From the cell containing the given text, extract its center point as [x, y] coordinate. 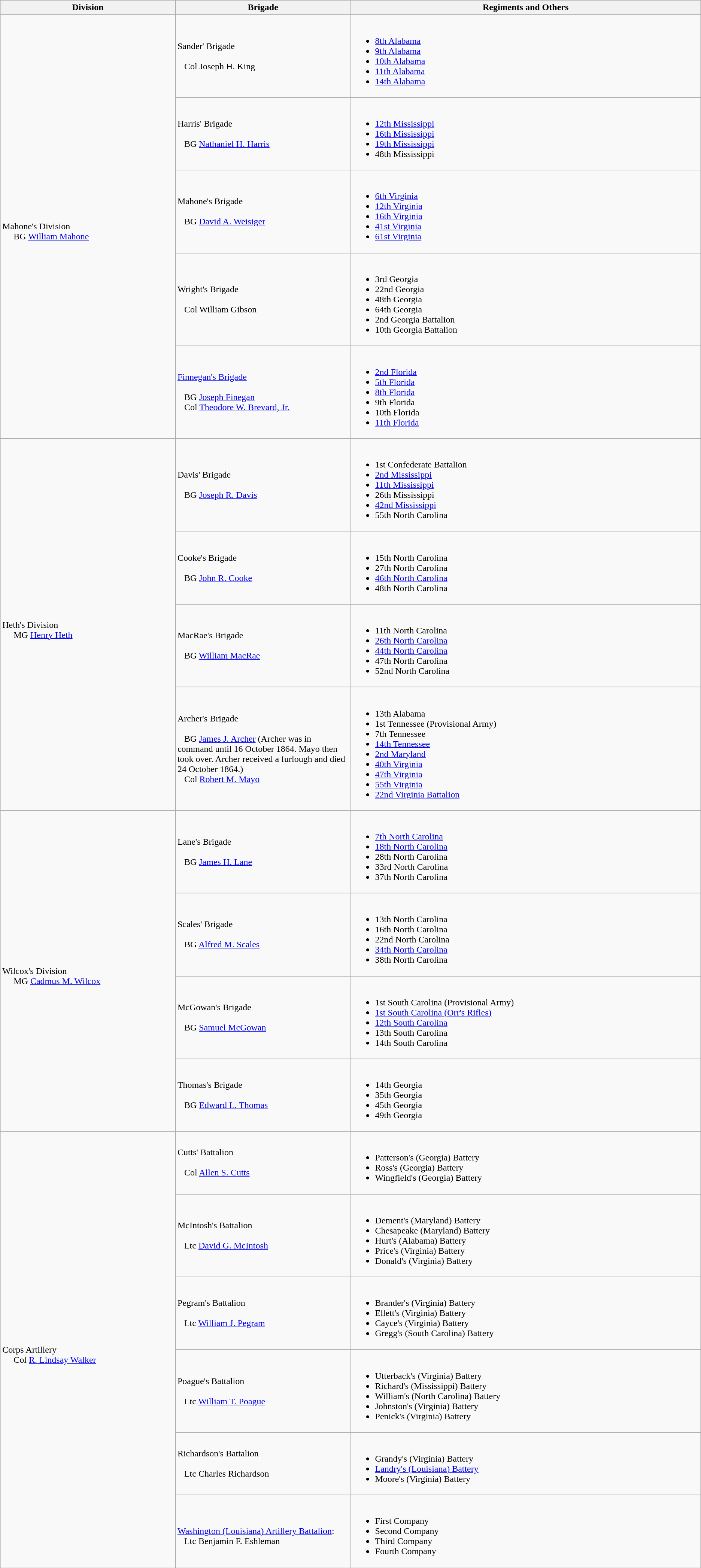
Mahone's Brigade BG David A. Weisiger [263, 211]
Lane's Brigade BG James H. Lane [263, 852]
Sander' Brigade Col Joseph H. King [263, 56]
MacRae's Brigade BG William MacRae [263, 646]
Davis' Brigade BG Joseph R. Davis [263, 485]
Brander's (Virginia) BatteryEllett's (Virginia) BatteryCayce's (Virginia) BatteryGregg's (South Carolina) Battery [526, 1313]
Poague's Battalion Ltc William T. Poague [263, 1391]
McGowan's Brigade BG Samuel McGowan [263, 1017]
Cooke's Brigade BG John R. Cooke [263, 568]
Pegram's Battalion Ltc William J. Pegram [263, 1313]
Cutts' Battalion Col Allen S. Cutts [263, 1163]
Grandy's (Virginia) BatteryLandry's (Louisiana) BatteryMoore's (Virginia) Battery [526, 1464]
Mahone's Division BG William Mahone [88, 227]
Patterson's (Georgia) BatteryRoss's (Georgia) BatteryWingfield's (Georgia) Battery [526, 1163]
Thomas's Brigade BG Edward L. Thomas [263, 1095]
11th North Carolina26th North Carolina44th North Carolina47th North Carolina52nd North Carolina [526, 646]
First CompanySecond CompanyThird CompanyFourth Company [526, 1531]
6th Virginia12th Virginia16th Virginia41st Virginia61st Virginia [526, 211]
Heth's Division MG Henry Heth [88, 624]
Dement's (Maryland) BatteryChesapeake (Maryland) BatteryHurt's (Alabama) BatteryPrice's (Virginia) BatteryDonald's (Virginia) Battery [526, 1235]
Division [88, 7]
15th North Carolina27th North Carolina46th North Carolina48th North Carolina [526, 568]
7th North Carolina18th North Carolina28th North Carolina33rd North Carolina37th North Carolina [526, 852]
13th Alabama1st Tennessee (Provisional Army)7th Tennessee14th Tennessee2nd Maryland40th Virginia47th Virginia55th Virginia22nd Virginia Battalion [526, 748]
13th North Carolina16th North Carolina22nd North Carolina34th North Carolina38th North Carolina [526, 934]
Wilcox's Division MG Cadmus M. Wilcox [88, 971]
Richardson's Battalion Ltc Charles Richardson [263, 1464]
Harris' Brigade BG Nathaniel H. Harris [263, 134]
Corps Artillery Col R. Lindsay Walker [88, 1350]
Scales' Brigade BG Alfred M. Scales [263, 934]
12th Mississippi16th Mississippi19th Mississippi48th Mississippi [526, 134]
Brigade [263, 7]
1st South Carolina (Provisional Army)1st South Carolina (Orr's Rifles)12th South Carolina13th South Carolina14th South Carolina [526, 1017]
14th Georgia35th Georgia45th Georgia49th Georgia [526, 1095]
McIntosh's Battalion Ltc David G. McIntosh [263, 1235]
8th Alabama9th Alabama10th Alabama11th Alabama14th Alabama [526, 56]
1st Confederate Battalion2nd Mississippi11th Mississippi26th Mississippi42nd Mississippi55th North Carolina [526, 485]
2nd Florida5th Florida8th Florida9th Florida10th Florida11th Florida [526, 392]
Wright's Brigade Col William Gibson [263, 299]
Washington (Louisiana) Artillery Battalion: Ltc Benjamin F. Eshleman [263, 1531]
3rd Georgia22nd Georgia48th Georgia64th Georgia2nd Georgia Battalion10th Georgia Battalion [526, 299]
Regiments and Others [526, 7]
Finnegan's Brigade BG Joseph Finegan Col Theodore W. Brevard, Jr. [263, 392]
